Scan for the cell matching the given text and deliver its (X, Y) coordinate at center. 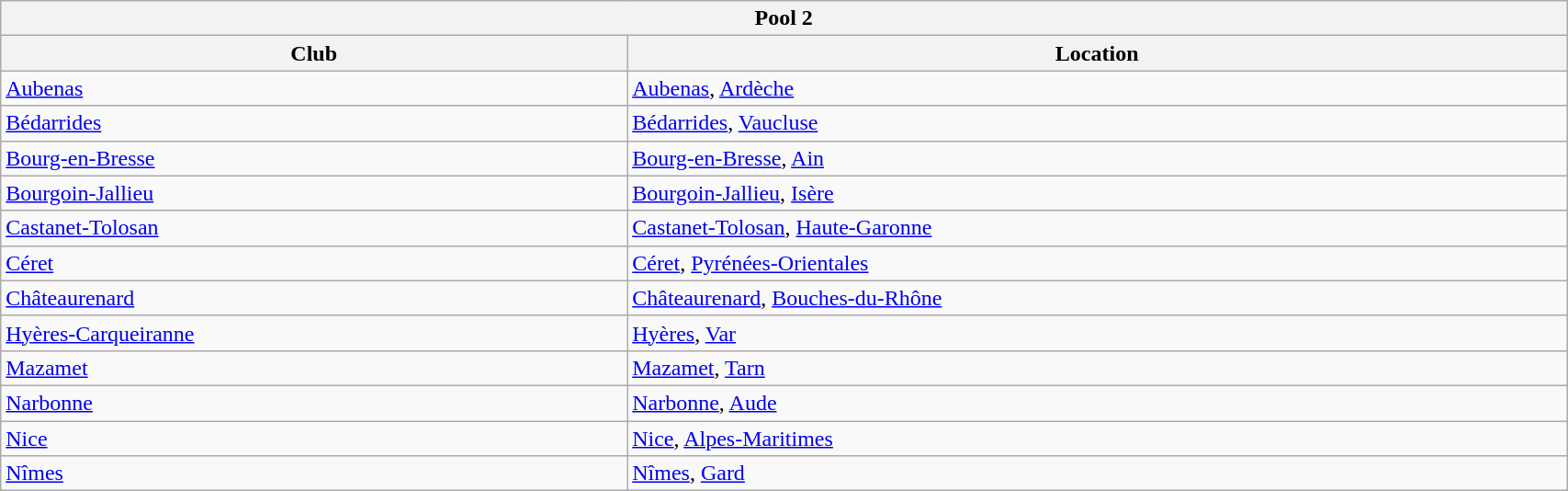
Bourgoin-Jallieu, Isère (1097, 193)
Nice (314, 439)
Châteaurenard, Bouches-du-Rhône (1097, 298)
Club (314, 53)
Location (1097, 53)
Nîmes (314, 474)
Castanet-Tolosan, Haute-Garonne (1097, 228)
Bourg-en-Bresse (314, 158)
Céret (314, 263)
Bourg-en-Bresse, Ain (1097, 158)
Mazamet, Tarn (1097, 368)
Céret, Pyrénées-Orientales (1097, 263)
Nice, Alpes-Maritimes (1097, 439)
Bourgoin-Jallieu (314, 193)
Hyères-Carqueiranne (314, 333)
Pool 2 (784, 18)
Castanet-Tolosan (314, 228)
Hyères, Var (1097, 333)
Châteaurenard (314, 298)
Narbonne (314, 403)
Aubenas, Ardèche (1097, 88)
Bédarrides, Vaucluse (1097, 123)
Bédarrides (314, 123)
Nîmes, Gard (1097, 474)
Narbonne, Aude (1097, 403)
Aubenas (314, 88)
Mazamet (314, 368)
